Detect which cell encompasses the target text, then output its [X, Y] center coordinate. 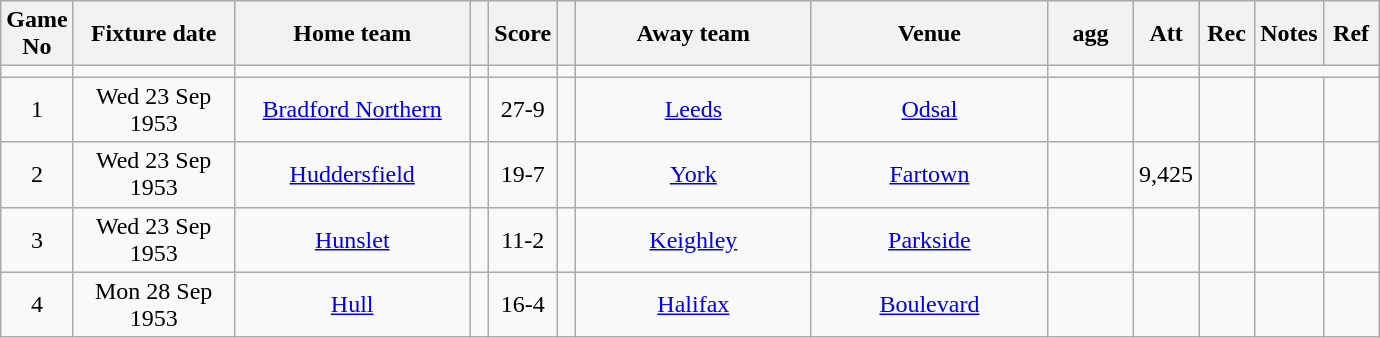
Home team [352, 34]
11-2 [523, 240]
1 [37, 110]
Fixture date [154, 34]
Bradford Northern [352, 110]
Hull [352, 304]
Venue [929, 34]
Game No [37, 34]
16-4 [523, 304]
Odsal [929, 110]
Hunslet [352, 240]
Score [523, 34]
Ref [1351, 34]
19-7 [523, 174]
Mon 28 Sep 1953 [154, 304]
Rec [1227, 34]
Att [1166, 34]
York [693, 174]
Keighley [693, 240]
Parkside [929, 240]
Notes [1289, 34]
Away team [693, 34]
Fartown [929, 174]
Huddersfield [352, 174]
Leeds [693, 110]
Boulevard [929, 304]
3 [37, 240]
27-9 [523, 110]
9,425 [1166, 174]
2 [37, 174]
agg [1090, 34]
4 [37, 304]
Halifax [693, 304]
